Find where the given text appears and provide that cell's center as (X, Y) coordinate. 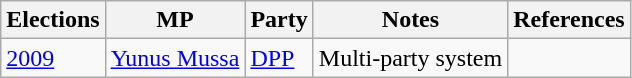
Yunus Mussa (175, 58)
Notes (410, 20)
Multi-party system (410, 58)
Elections (53, 20)
Party (279, 20)
2009 (53, 58)
References (570, 20)
MP (175, 20)
DPP (279, 58)
